Output the (X, Y) coordinate of the center of the cell containing the given text.  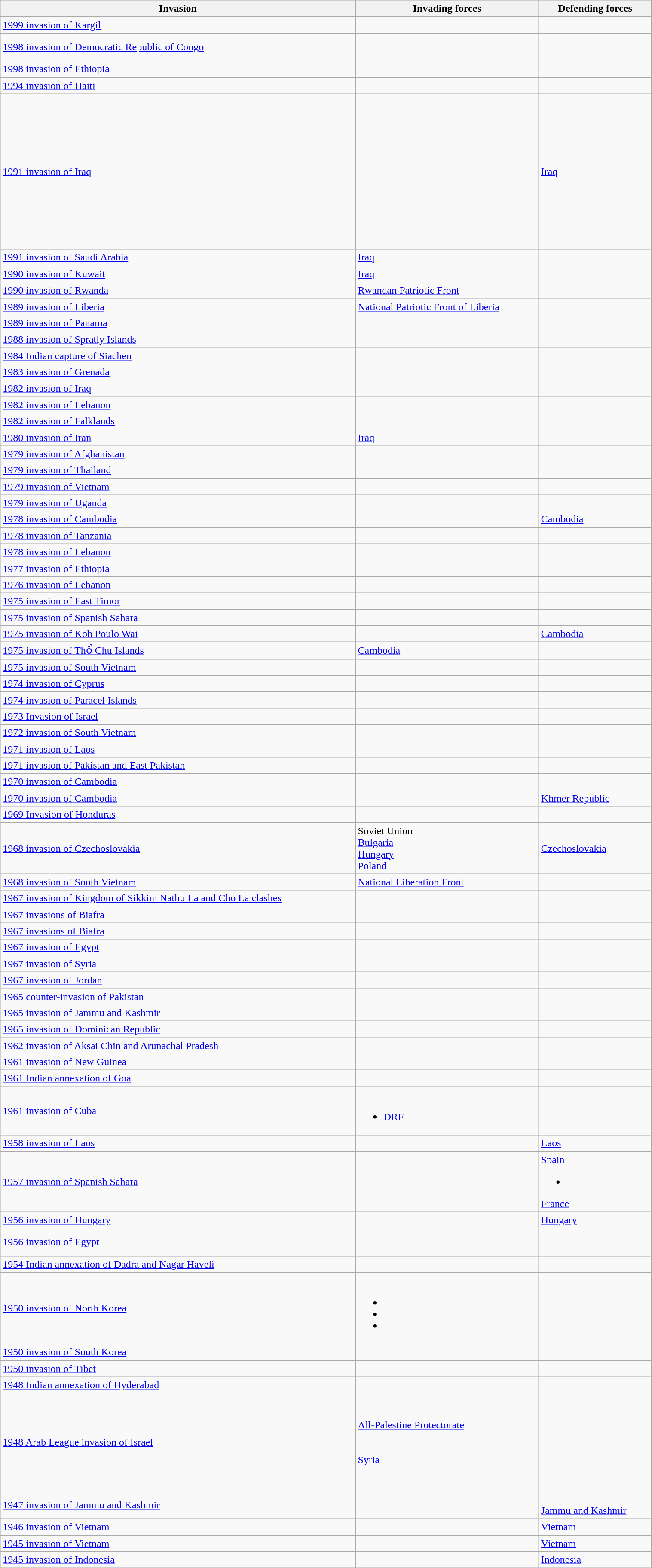
Invasion (178, 9)
1975 invasion of East Timor (178, 601)
1946 invasion of Vietnam (178, 1527)
1979 invasion of Thailand (178, 470)
1954 Indian annexation of Dadra and Nagar Haveli (178, 1264)
Soviet Union Bulgaria Hungary Poland (447, 848)
1965 counter-invasion of Pakistan (178, 996)
1950 invasion of Tibet (178, 1369)
Khmer Republic (595, 798)
National Liberation Front (447, 882)
1971 invasion of Pakistan and East Pakistan (178, 766)
1957 invasion of Spanish Sahara (178, 1182)
1990 invasion of Kuwait (178, 274)
1998 invasion of Democratic Republic of Congo (178, 47)
1948 Arab League invasion of Israel (178, 1442)
All-Palestine Protectorate Syria (447, 1442)
1988 invasion of Spratly Islands (178, 339)
Spain France (595, 1182)
1961 Indian annexation of Goa (178, 1078)
1994 invasion of Haiti (178, 86)
1975 invasion of Spanish Sahara (178, 618)
1968 invasion of South Vietnam (178, 882)
Laos (595, 1143)
1956 invasion of Egypt (178, 1242)
1984 Indian capture of Siachen (178, 355)
1999 invasion of Kargil (178, 25)
1971 invasion of Laos (178, 749)
DRF (447, 1111)
1968 invasion of Czechoslovakia (178, 848)
1978 invasion of Cambodia (178, 519)
1978 invasion of Lebanon (178, 552)
National Patriotic Front of Liberia (447, 306)
1989 invasion of Liberia (178, 306)
1979 invasion of Afghanistan (178, 454)
1998 invasion of Ethiopia (178, 69)
Czechoslovakia (595, 848)
1980 invasion of Iran (178, 438)
1950 invasion of South Korea (178, 1352)
1982 invasion of Lebanon (178, 405)
1967 invasion of Egypt (178, 947)
1965 invasion of Jammu and Kashmir (178, 1013)
1969 Invasion of Honduras (178, 815)
1967 invasion of Syria (178, 964)
1991 invasion of Iraq (178, 171)
1982 invasion of Falklands (178, 421)
1958 invasion of Laos (178, 1143)
1945 invasion of Vietnam (178, 1543)
Indonesia (595, 1560)
1976 invasion of Lebanon (178, 585)
1978 invasion of Tanzania (178, 536)
Jammu and Kashmir (595, 1504)
1982 invasion of Iraq (178, 389)
1974 invasion of Paracel Islands (178, 700)
Rwandan Patriotic Front (447, 290)
1979 invasion of Vietnam (178, 487)
1990 invasion of Rwanda (178, 290)
1983 invasion of Grenada (178, 372)
1989 invasion of Panama (178, 323)
1965 invasion of Dominican Republic (178, 1029)
Defending forces (595, 9)
1961 invasion of New Guinea (178, 1062)
Invading forces (447, 9)
1975 invasion of Thổ Chu Islands (178, 651)
1967 invasion of Jordan (178, 980)
1948 Indian annexation of Hyderabad (178, 1385)
1945 invasion of Indonesia (178, 1560)
1967 invasion of Kingdom of Sikkim Nathu La and Cho La clashes (178, 898)
1991 invasion of Saudi Arabia (178, 257)
1973 Invasion of Israel (178, 716)
1961 invasion of Cuba (178, 1111)
1975 invasion of South Vietnam (178, 667)
1962 invasion of Aksai Chin and Arunachal Pradesh (178, 1046)
1977 invasion of Ethiopia (178, 568)
1974 invasion of Cyprus (178, 683)
1950 invasion of North Korea (178, 1308)
1956 invasion of Hungary (178, 1220)
1979 invasion of Uganda (178, 503)
1947 invasion of Jammu and Kashmir (178, 1504)
1975 invasion of Koh Poulo Wai (178, 634)
Hungary (595, 1220)
1972 invasion of South Vietnam (178, 732)
